From the cell containing the given text, extract its center point as [X, Y] coordinate. 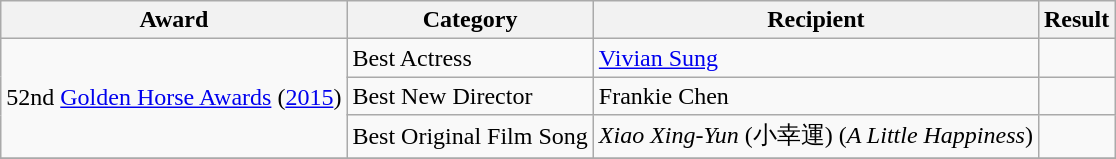
Vivian Sung [816, 58]
Best Actress [470, 58]
Result [1076, 20]
Category [470, 20]
Best New Director [470, 96]
Best Original Film Song [470, 136]
Frankie Chen [816, 96]
Xiao Xing-Yun (小幸運) (A Little Happiness) [816, 136]
Award [174, 20]
Recipient [816, 20]
52nd Golden Horse Awards (2015) [174, 98]
